Find where the given text appears and provide that cell's center as (X, Y) coordinate. 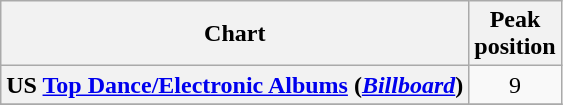
Chart (235, 34)
9 (515, 85)
Peakposition (515, 34)
US Top Dance/Electronic Albums (Billboard) (235, 85)
